Scan for the cell matching the given text and deliver its (x, y) coordinate at center. 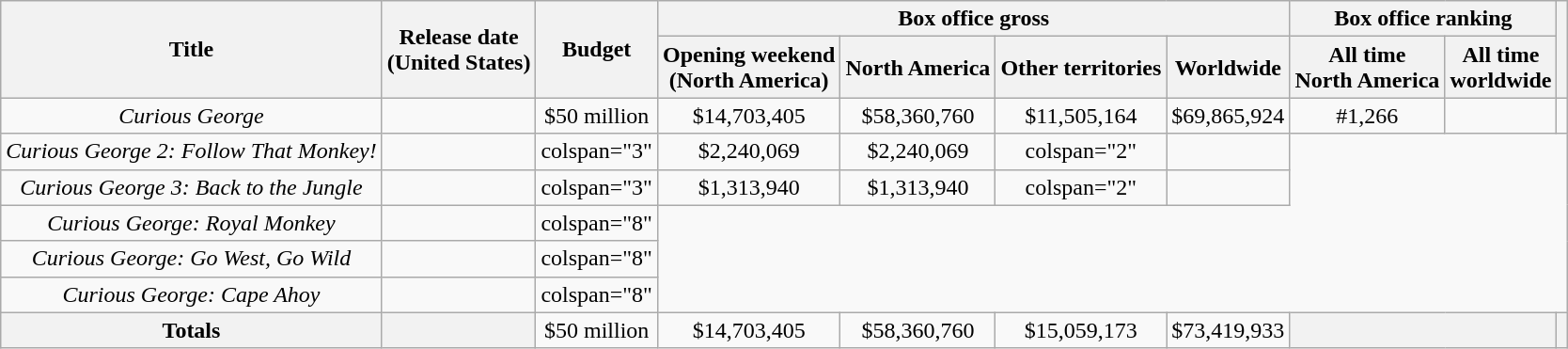
Curious George 2: Follow That Monkey! (192, 151)
#1,266 (1367, 116)
Curious George: Go West, Go Wild (192, 259)
North America (917, 68)
$73,419,933 (1228, 330)
Worldwide (1228, 68)
Curious George 3: Back to the Jungle (192, 187)
Curious George (192, 116)
Other territories (1081, 68)
Box office gross (973, 19)
$11,505,164 (1081, 116)
Release date(United States) (459, 49)
Budget (597, 49)
Title (192, 49)
Totals (192, 330)
$15,059,173 (1081, 330)
Opening weekend(North America) (748, 68)
Curious George: Cape Ahoy (192, 294)
All timeNorth America (1367, 68)
All timeworldwide (1500, 68)
$69,865,924 (1228, 116)
Curious George: Royal Monkey (192, 223)
Box office ranking (1423, 19)
